Locate the cell with the specified text and output its [X, Y] center coordinate. 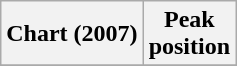
Chart (2007) [72, 34]
Peakposition [189, 34]
